Return (X, Y) of the center of cell containing provided text 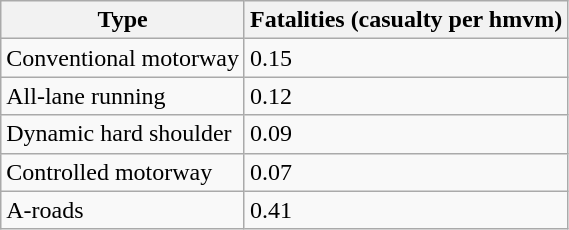
A-roads (123, 210)
0.09 (406, 134)
Type (123, 20)
0.07 (406, 172)
Conventional motorway (123, 58)
0.15 (406, 58)
Controlled motorway (123, 172)
Fatalities (casualty per hmvm) (406, 20)
All-lane running (123, 96)
Dynamic hard shoulder (123, 134)
0.12 (406, 96)
0.41 (406, 210)
